Detect which cell encompasses the target text, then output its (X, Y) center coordinate. 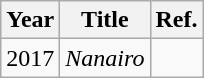
2017 (30, 58)
Ref. (176, 20)
Nanairo (105, 58)
Year (30, 20)
Title (105, 20)
